Search for the cell housing the specified text and yield its [X, Y] center coordinate. 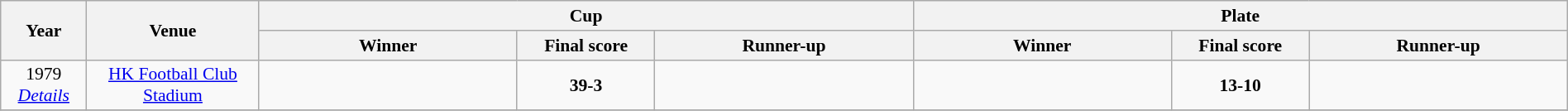
Cup [586, 16]
39-3 [586, 84]
Year [44, 30]
HK Football Club Stadium [173, 84]
1979 Details [44, 84]
Venue [173, 30]
Plate [1241, 16]
13-10 [1241, 84]
